Search for the cell housing the specified text and yield its [x, y] center coordinate. 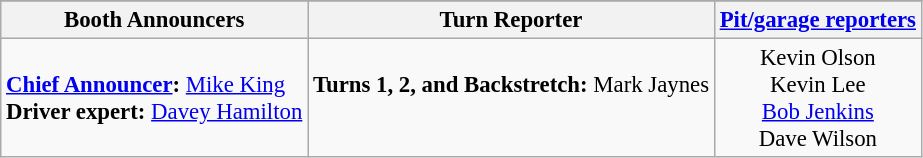
Booth Announcers [154, 20]
Chief Announcer: Mike King Driver expert: Davey Hamilton [154, 98]
Pit/garage reporters [818, 20]
Turns 1, 2, and Backstretch: Mark Jaynes [512, 98]
Turn Reporter [512, 20]
Kevin OlsonKevin LeeBob JenkinsDave Wilson [818, 98]
